Pinpoint the cell where the given text exists, returning its [X, Y] midpoint coordinate. 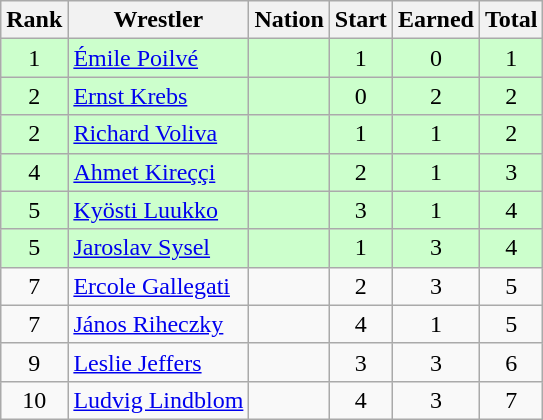
Ercole Gallegati [158, 286]
Earned [436, 20]
Ernst Krebs [158, 96]
Nation [289, 20]
Start [360, 20]
Kyösti Luukko [158, 210]
János Riheczky [158, 324]
Richard Voliva [158, 134]
Leslie Jeffers [158, 362]
Jaroslav Sysel [158, 248]
6 [511, 362]
9 [34, 362]
Rank [34, 20]
Ahmet Kireççi [158, 172]
Ludvig Lindblom [158, 400]
Émile Poilvé [158, 58]
Total [511, 20]
10 [34, 400]
Wrestler [158, 20]
